Identify which cell holds the provided text, then report its (x, y) central coordinate. 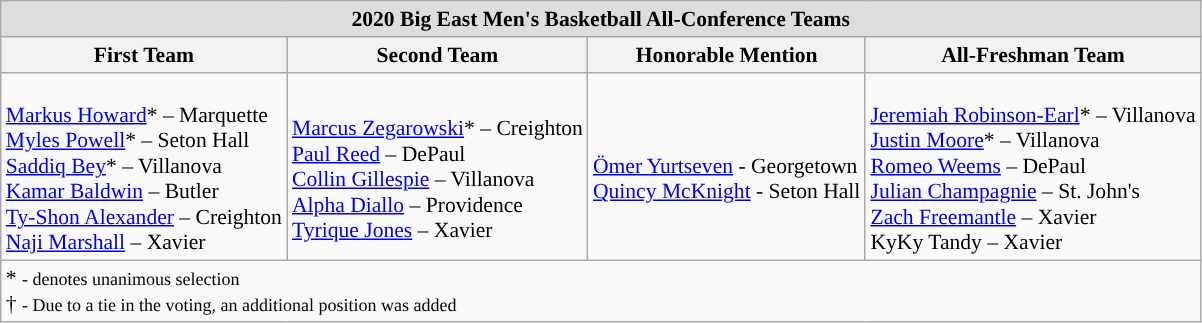
Ömer Yurtseven - Georgetown Quincy McKnight - Seton Hall (727, 166)
First Team (144, 55)
Honorable Mention (727, 55)
Marcus Zegarowski* – Creighton Paul Reed – DePaul Collin Gillespie – Villanova Alpha Diallo – Providence Tyrique Jones – Xavier (438, 166)
2020 Big East Men's Basketball All-Conference Teams (601, 19)
* - denotes unanimous selection † - Due to a tie in the voting, an additional position was added (601, 292)
Second Team (438, 55)
All-Freshman Team (1032, 55)
